Provide the [X, Y] coordinate of the cell's center where the given text is located.  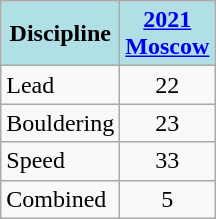
33 [168, 161]
Bouldering [60, 123]
5 [168, 199]
Lead [60, 85]
23 [168, 123]
Discipline [60, 34]
2021Moscow [168, 34]
22 [168, 85]
Speed [60, 161]
Combined [60, 199]
